Find where the given text appears and provide that cell's center as (x, y) coordinate. 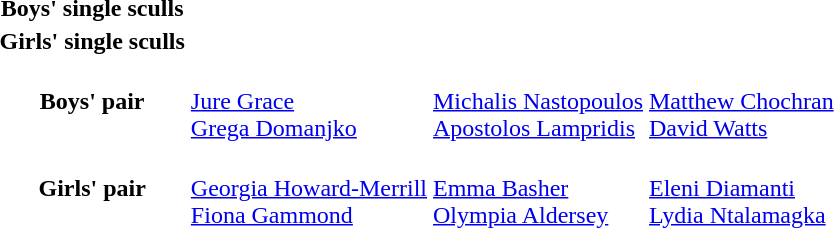
Michalis NastopoulosApostolos Lampridis (538, 101)
Jure GraceGrega Domanjko (308, 101)
